Determine the [X, Y] coordinate at the center of the cell enclosing the given text.  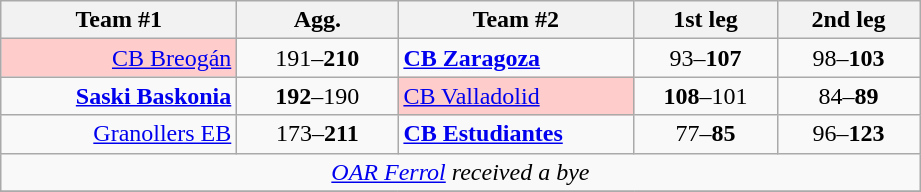
CB Zaragoza [516, 58]
Agg. [318, 20]
96–123 [848, 134]
84–89 [848, 96]
Granollers EB [119, 134]
Team #1 [119, 20]
77–85 [706, 134]
2nd leg [848, 20]
Saski Baskonia [119, 96]
1st leg [706, 20]
CB Valladolid [516, 96]
Team #2 [516, 20]
93–107 [706, 58]
191–210 [318, 58]
CB Breogán [119, 58]
OAR Ferrol received a bye [460, 172]
173–211 [318, 134]
CB Estudiantes [516, 134]
108–101 [706, 96]
98–103 [848, 58]
192–190 [318, 96]
